Return [X, Y] of the center of cell containing provided text 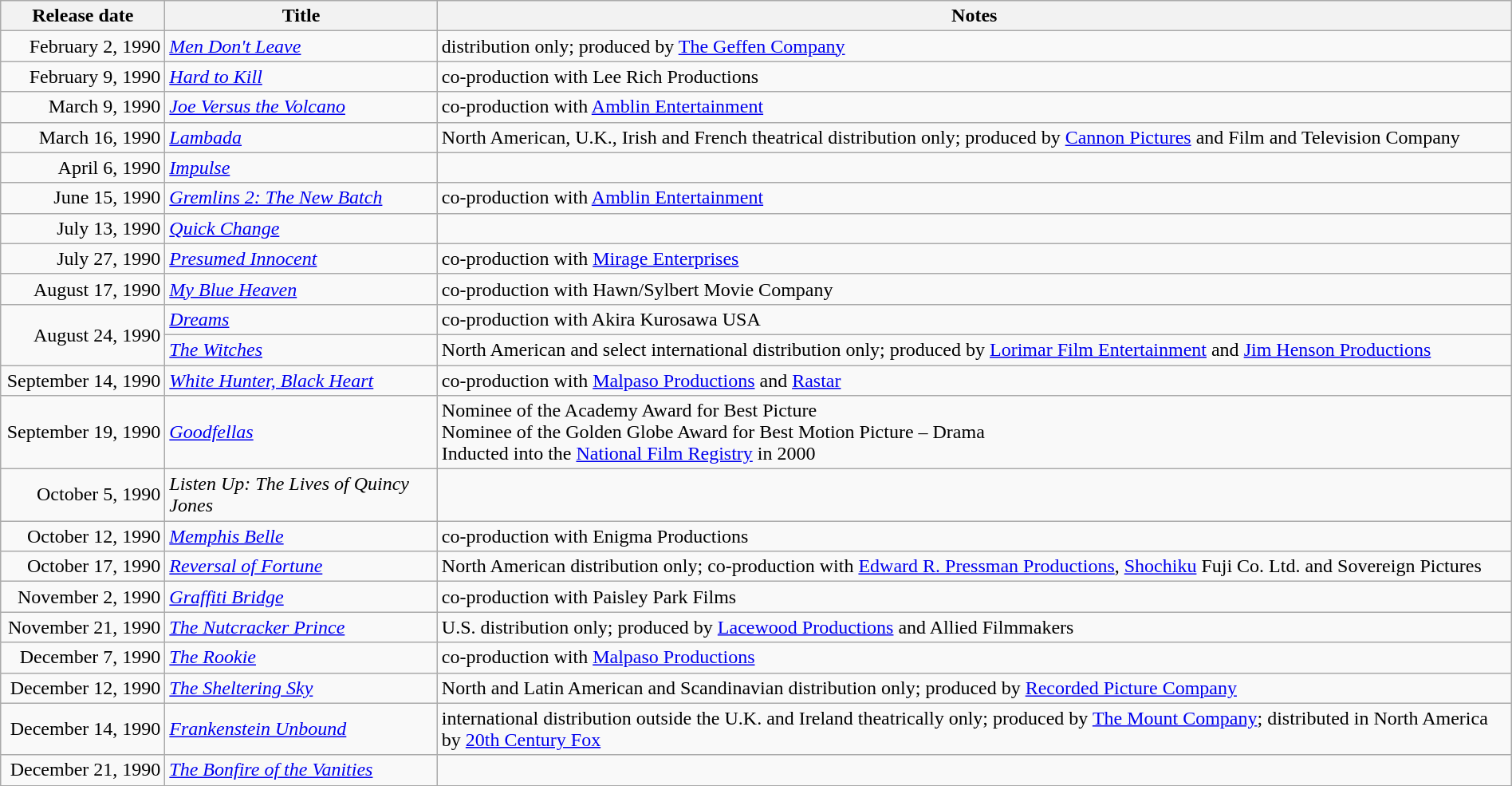
Goodfellas [301, 432]
North American, U.K., Irish and French theatrical distribution only; produced by Cannon Pictures and Film and Television Company [975, 137]
Reversal of Fortune [301, 567]
February 9, 1990 [83, 77]
The Nutcracker Prince [301, 627]
Frankenstein Unbound [301, 729]
September 14, 1990 [83, 381]
Presumed Innocent [301, 259]
December 7, 1990 [83, 658]
Notes [975, 16]
Joe Versus the Volcano [301, 107]
August 17, 1990 [83, 289]
March 9, 1990 [83, 107]
November 21, 1990 [83, 627]
Memphis Belle [301, 536]
The Witches [301, 350]
co-production with Akira Kurosawa USA [975, 319]
Title [301, 16]
North American and select international distribution only; produced by Lorimar Film Entertainment and Jim Henson Productions [975, 350]
December 21, 1990 [83, 770]
March 16, 1990 [83, 137]
October 5, 1990 [83, 495]
U.S. distribution only; produced by Lacewood Productions and Allied Filmmakers [975, 627]
Release date [83, 16]
September 19, 1990 [83, 432]
White Hunter, Black Heart [301, 381]
distribution only; produced by The Geffen Company [975, 46]
North and Latin American and Scandinavian distribution only; produced by Recorded Picture Company [975, 688]
Impulse [301, 168]
October 17, 1990 [83, 567]
October 12, 1990 [83, 536]
co-production with Lee Rich Productions [975, 77]
December 14, 1990 [83, 729]
co-production with Malpaso Productions and Rastar [975, 381]
July 27, 1990 [83, 259]
November 2, 1990 [83, 597]
Gremlins 2: The New Batch [301, 198]
Quick Change [301, 228]
Hard to Kill [301, 77]
April 6, 1990 [83, 168]
Listen Up: The Lives of Quincy Jones [301, 495]
co-production with Enigma Productions [975, 536]
Men Don't Leave [301, 46]
co-production with Hawn/Sylbert Movie Company [975, 289]
February 2, 1990 [83, 46]
Lambada [301, 137]
July 13, 1990 [83, 228]
August 24, 1990 [83, 334]
North American distribution only; co-production with Edward R. Pressman Productions, Shochiku Fuji Co. Ltd. and Sovereign Pictures [975, 567]
June 15, 1990 [83, 198]
co-production with Malpaso Productions [975, 658]
co-production with Mirage Enterprises [975, 259]
Graffiti Bridge [301, 597]
The Rookie [301, 658]
December 12, 1990 [83, 688]
co-production with Paisley Park Films [975, 597]
The Sheltering Sky [301, 688]
Dreams [301, 319]
The Bonfire of the Vanities [301, 770]
My Blue Heaven [301, 289]
